Search for the cell housing the specified text and yield its (x, y) center coordinate. 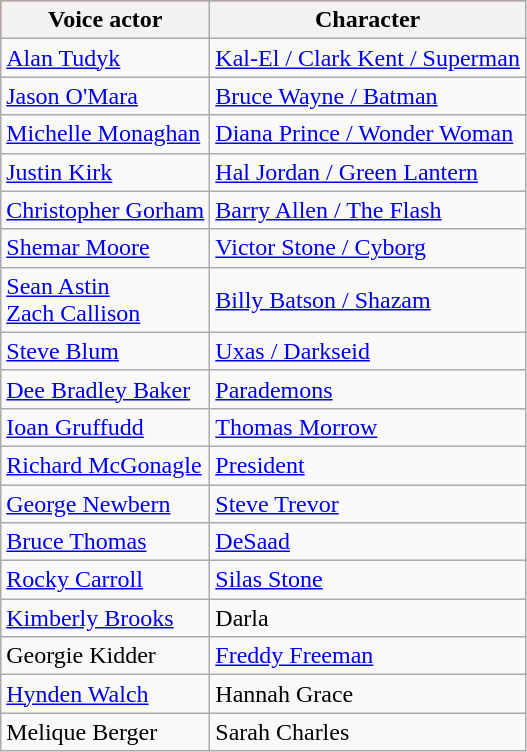
Thomas Morrow (368, 427)
Character (368, 20)
Bruce Wayne / Batman (368, 96)
DeSaad (368, 542)
Christopher Gorham (106, 210)
Silas Stone (368, 580)
Hal Jordan / Green Lantern (368, 172)
Sean AstinZach Callison (106, 300)
George Newbern (106, 503)
Voice actor (106, 20)
Dee Bradley Baker (106, 389)
Darla (368, 618)
Jason O'Mara (106, 96)
Shemar Moore (106, 248)
Kimberly Brooks (106, 618)
Michelle Monaghan (106, 134)
Sarah Charles (368, 732)
Steve Trevor (368, 503)
Diana Prince / Wonder Woman (368, 134)
Ioan Gruffudd (106, 427)
President (368, 465)
Victor Stone / Cyborg (368, 248)
Melique Berger (106, 732)
Bruce Thomas (106, 542)
Hannah Grace (368, 694)
Steve Blum (106, 351)
Uxas / Darkseid (368, 351)
Hynden Walch (106, 694)
Georgie Kidder (106, 656)
Billy Batson / Shazam (368, 300)
Parademons (368, 389)
Kal-El / Clark Kent / Superman (368, 58)
Rocky Carroll (106, 580)
Alan Tudyk (106, 58)
Richard McGonagle (106, 465)
Justin Kirk (106, 172)
Freddy Freeman (368, 656)
Barry Allen / The Flash (368, 210)
